Extract the [x, y] coordinate from the center of the cell holding the provided text.  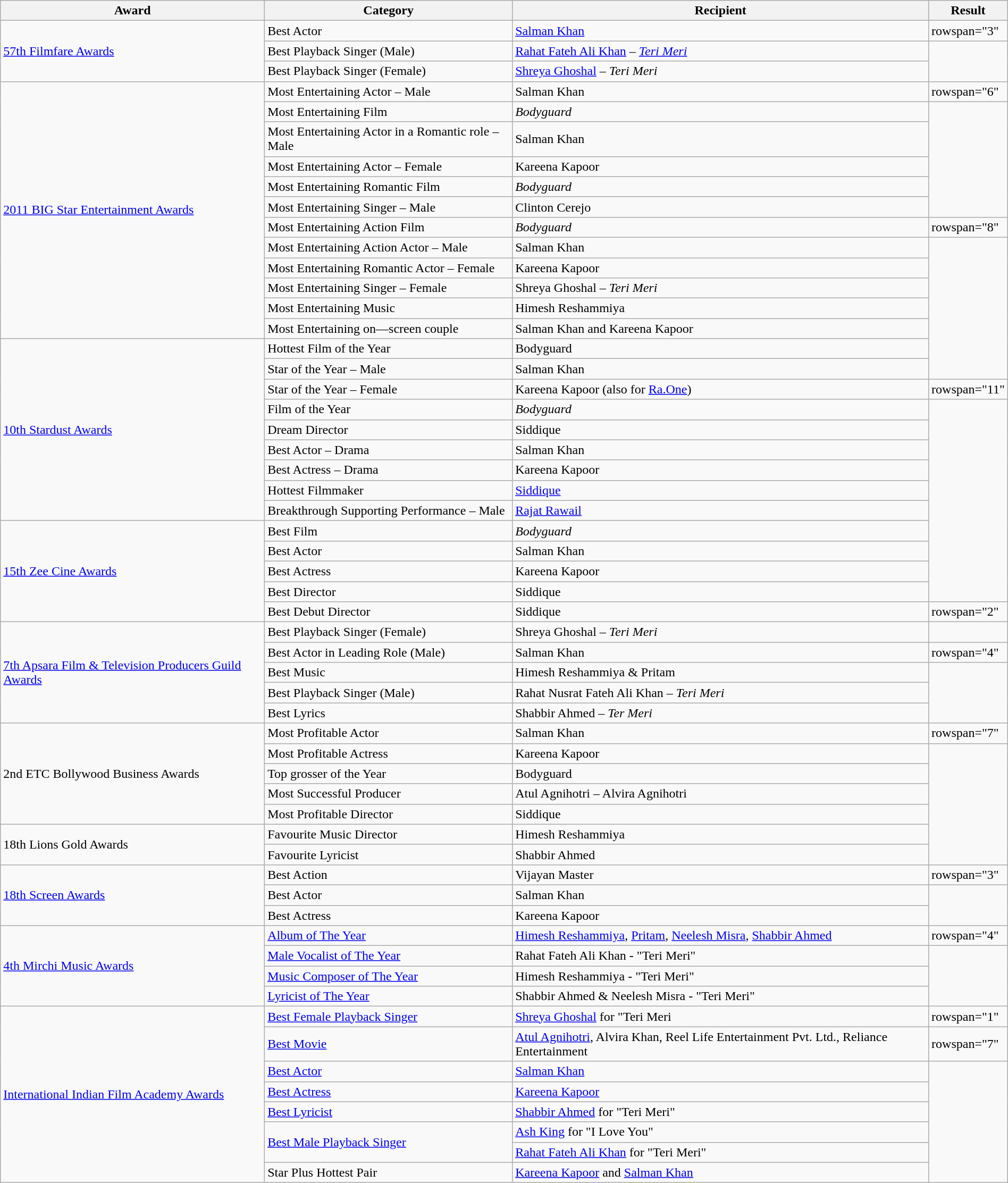
Rahat Fateh Ali Khan - "Teri Meri" [721, 956]
Best Actor in Leading Role (Male) [389, 652]
Most Entertaining Actor in a Romantic role – Male [389, 139]
Best Movie [389, 1044]
2nd ETC Bollywood Business Awards [133, 774]
Most Entertaining on—screen couple [389, 329]
57th Filmfare Awards [133, 51]
Lyricist of The Year [389, 996]
Atul Agnihotri – Alvira Agnihotri [721, 794]
Category [389, 11]
Best Director [389, 592]
Most Profitable Director [389, 814]
Favourite Lyricist [389, 854]
International Indian Film Academy Awards [133, 1095]
Shabbir Ahmed for "Teri Meri" [721, 1112]
rowspan="6" [969, 91]
18th Screen Awards [133, 895]
Best Actor – Drama [389, 450]
10th Stardust Awards [133, 430]
Clinton Cerejo [721, 207]
Result [969, 11]
Most Entertaining Music [389, 308]
Best Action [389, 875]
Film of the Year [389, 409]
Hottest Filmmaker [389, 490]
Himesh Reshammiya & Pritam [721, 673]
Rahat Fateh Ali Khan for "Teri Meri" [721, 1152]
Best Film [389, 531]
Hottest Film of the Year [389, 349]
Album of The Year [389, 936]
Star of the Year – Female [389, 389]
Most Entertaining Singer – Female [389, 288]
Shreya Ghoshal for "Teri Meri [721, 1017]
Rahat Nusrat Fateh Ali Khan – Teri Meri [721, 693]
Kareena Kapoor (also for Ra.One) [721, 389]
Shabbir Ahmed & Neelesh Misra - "Teri Meri" [721, 996]
Best Lyrics [389, 713]
Star Plus Hottest Pair [389, 1172]
Recipient [721, 11]
Award [133, 11]
Atul Agnihotri, Alvira Khan, Reel Life Entertainment Pvt. Ltd., Reliance Entertainment [721, 1044]
Most Entertaining Action Film [389, 227]
Male Vocalist of The Year [389, 956]
rowspan="8" [969, 227]
Most Successful Producer [389, 794]
Most Entertaining Film [389, 112]
Star of the Year – Male [389, 369]
Favourite Music Director [389, 834]
2011 BIG Star Entertainment Awards [133, 210]
Himesh Reshammiya, Pritam, Neelesh Misra, Shabbir Ahmed [721, 936]
Most Entertaining Actor – Male [389, 91]
Most Entertaining Action Actor – Male [389, 247]
18th Lions Gold Awards [133, 844]
Music Composer of The Year [389, 976]
Most Entertaining Singer – Male [389, 207]
Rahat Fateh Ali Khan – Teri Meri [721, 51]
rowspan="1" [969, 1017]
Salman Khan and Kareena Kapoor [721, 329]
Best Male Playback Singer [389, 1142]
Most Entertaining Romantic Film [389, 187]
Best Actress – Drama [389, 470]
Most Entertaining Actor – Female [389, 166]
Shabbir Ahmed [721, 854]
Most Entertaining Romantic Actor – Female [389, 267]
Kareena Kapoor and Salman Khan [721, 1172]
Rajat Rawail [721, 510]
Top grosser of the Year [389, 774]
Best Debut Director [389, 612]
Most Profitable Actor [389, 733]
Vijayan Master [721, 875]
Dream Director [389, 430]
Most Profitable Actress [389, 753]
15th Zee Cine Awards [133, 571]
Breakthrough Supporting Performance – Male [389, 510]
Best Female Playback Singer [389, 1017]
4th Mirchi Music Awards [133, 966]
rowspan="2" [969, 612]
Ash King for "I Love You" [721, 1132]
Best Music [389, 673]
7th Apsara Film & Television Producers Guild Awards [133, 673]
Best Lyricist [389, 1112]
rowspan="11" [969, 389]
Himesh Reshammiya - "Teri Meri" [721, 976]
Shabbir Ahmed – Ter Meri [721, 713]
